Scan for the cell matching the given text and deliver its (X, Y) coordinate at center. 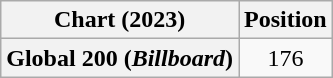
Position (285, 20)
176 (285, 58)
Global 200 (Billboard) (120, 58)
Chart (2023) (120, 20)
